Search for the cell housing the specified text and yield its (X, Y) center coordinate. 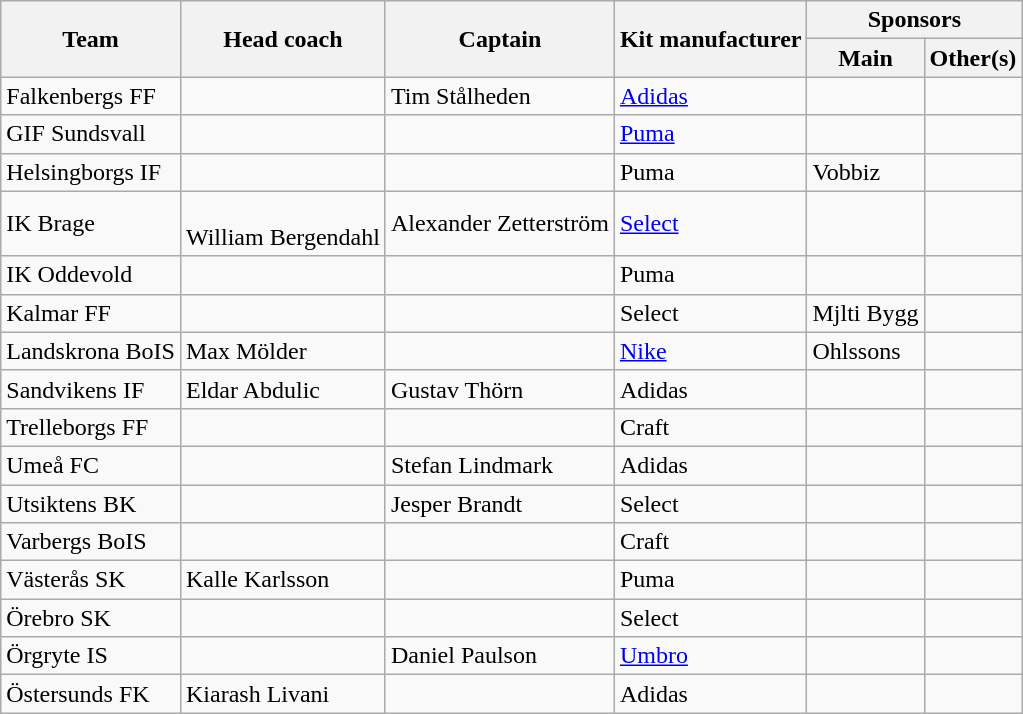
Sponsors (914, 20)
Nike (710, 351)
Umeå FC (91, 465)
Kalle Karlsson (282, 580)
Kalmar FF (91, 313)
Stefan Lindmark (500, 465)
Landskrona BoIS (91, 351)
Kit manufacturer (710, 39)
Trelleborgs FF (91, 427)
Max Mölder (282, 351)
Umbro (710, 656)
IK Oddevold (91, 275)
Västerås SK (91, 580)
Helsingborgs IF (91, 172)
Head coach (282, 39)
Main (866, 58)
Utsiktens BK (91, 503)
Kiarash Livani (282, 694)
Östersunds FK (91, 694)
IK Brage (91, 224)
GIF Sundsvall (91, 134)
Captain (500, 39)
Örebro SK (91, 618)
Varbergs BoIS (91, 542)
Gustav Thörn (500, 389)
William Bergendahl (282, 224)
Eldar Abdulic (282, 389)
Mjlti Bygg (866, 313)
Alexander Zetterström (500, 224)
Daniel Paulson (500, 656)
Team (91, 39)
Other(s) (973, 58)
Ohlssons (866, 351)
Sandvikens IF (91, 389)
Tim Stålheden (500, 96)
Vobbiz (866, 172)
Jesper Brandt (500, 503)
Örgryte IS (91, 656)
Falkenbergs FF (91, 96)
